Identify which cell holds the provided text, then report its [x, y] central coordinate. 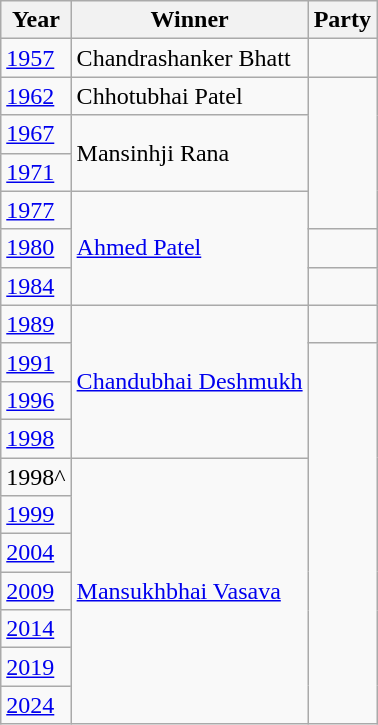
2009 [36, 591]
1977 [36, 210]
1980 [36, 248]
Chandrashanker Bhatt [190, 58]
Party [342, 20]
Mansukhbhai Vasava [190, 591]
1999 [36, 515]
1989 [36, 324]
2019 [36, 667]
1996 [36, 400]
Winner [190, 20]
1998 [36, 438]
Ahmed Patel [190, 248]
Chhotubhai Patel [190, 96]
1962 [36, 96]
2014 [36, 629]
1998^ [36, 477]
1967 [36, 134]
1957 [36, 58]
Chandubhai Deshmukh [190, 381]
2004 [36, 553]
1991 [36, 362]
1971 [36, 172]
Year [36, 20]
Mansinhji Rana [190, 153]
1984 [36, 286]
2024 [36, 705]
